Detect which cell encompasses the target text, then output its (X, Y) center coordinate. 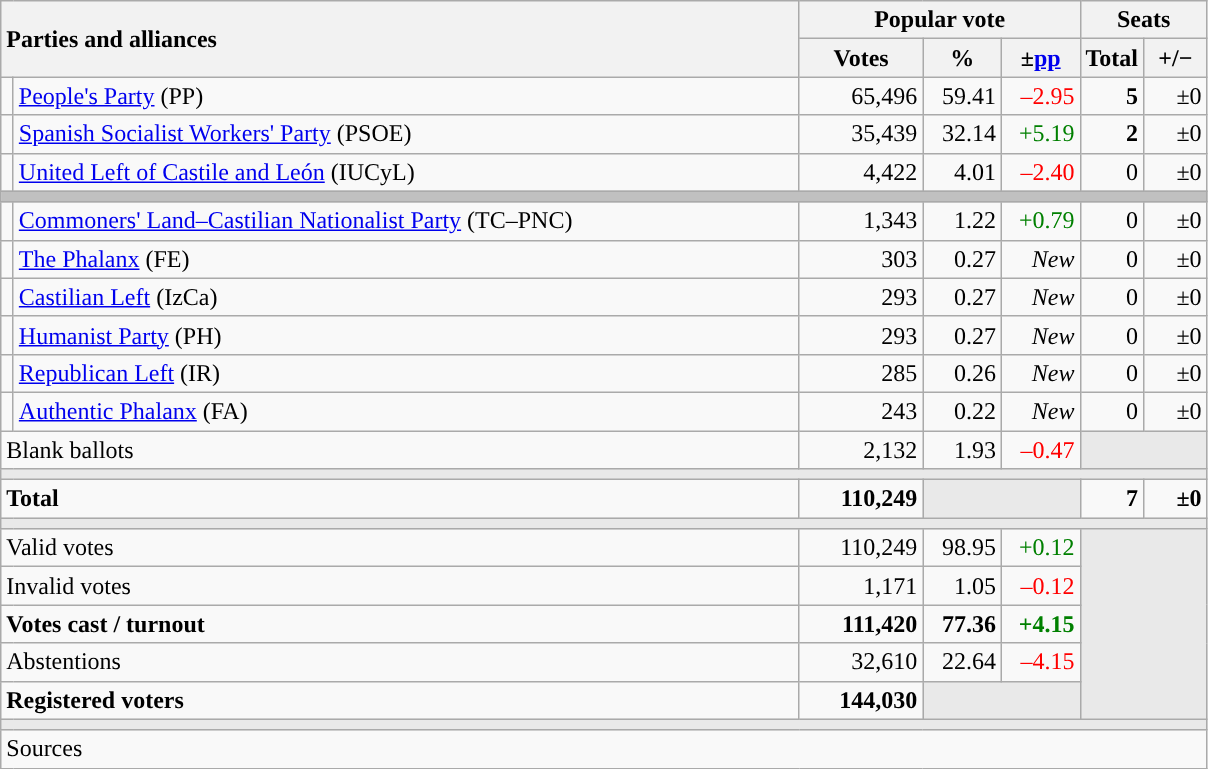
32,610 (861, 662)
Abstentions (400, 662)
65,496 (861, 96)
2 (1112, 134)
+0.79 (1040, 221)
7 (1112, 499)
Spanish Socialist Workers' Party (PSOE) (406, 134)
Commoners' Land–Castilian Nationalist Party (TC–PNC) (406, 221)
Invalid votes (400, 586)
35,439 (861, 134)
Votes cast / turnout (400, 624)
–2.40 (1040, 172)
144,030 (861, 700)
59.41 (962, 96)
243 (861, 411)
1,171 (861, 586)
–0.12 (1040, 586)
5 (1112, 96)
Republican Left (IR) (406, 373)
4,422 (861, 172)
0.22 (962, 411)
4.01 (962, 172)
+0.12 (1040, 548)
+4.15 (1040, 624)
77.36 (962, 624)
Authentic Phalanx (FA) (406, 411)
Blank ballots (400, 449)
1.05 (962, 586)
The Phalanx (FE) (406, 259)
Castilian Left (IzCa) (406, 297)
111,420 (861, 624)
285 (861, 373)
1.22 (962, 221)
Seats (1144, 20)
Valid votes (400, 548)
United Left of Castile and León (IUCyL) (406, 172)
1,343 (861, 221)
–4.15 (1040, 662)
–2.95 (1040, 96)
Parties and alliances (400, 39)
Registered voters (400, 700)
Sources (604, 749)
98.95 (962, 548)
People's Party (PP) (406, 96)
% (962, 58)
2,132 (861, 449)
303 (861, 259)
–0.47 (1040, 449)
22.64 (962, 662)
Popular vote (940, 20)
+5.19 (1040, 134)
32.14 (962, 134)
1.93 (962, 449)
±pp (1040, 58)
Humanist Party (PH) (406, 335)
0.26 (962, 373)
+/− (1176, 58)
Votes (861, 58)
